Identify which cell holds the provided text, then report its (x, y) central coordinate. 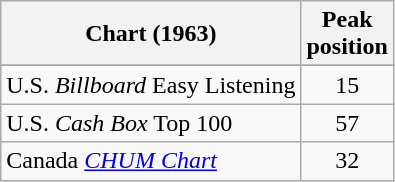
U.S. Billboard Easy Listening (151, 85)
57 (347, 123)
15 (347, 85)
Canada CHUM Chart (151, 161)
32 (347, 161)
Peakposition (347, 34)
U.S. Cash Box Top 100 (151, 123)
Chart (1963) (151, 34)
